Extract the (x, y) coordinate from the center of the cell holding the provided text.  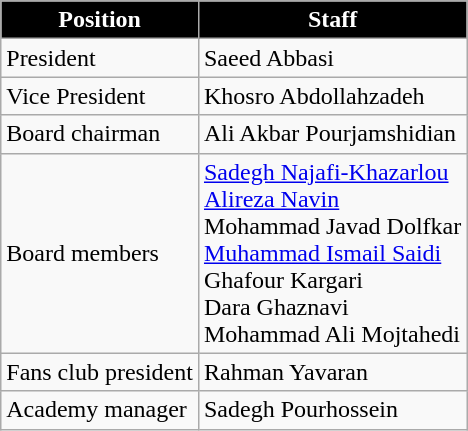
Academy manager (100, 410)
Staff (332, 20)
Saeed Abbasi (332, 58)
Ali Akbar Pourjamshidian (332, 134)
Sadegh Najafi-KhazarlouAlireza NavinMohammad Javad DolfkarMuhammad Ismail SaidiGhafour KargariDara GhaznaviMohammad Ali Mojtahedi (332, 253)
Board chairman (100, 134)
Position (100, 20)
Vice President (100, 96)
President (100, 58)
Khosro Abdollahzadeh (332, 96)
Board members (100, 253)
Sadegh Pourhossein (332, 410)
Rahman Yavaran (332, 372)
Fans club president (100, 372)
